Return the [x, y] coordinate for the center point of the cell that contains the specified text.  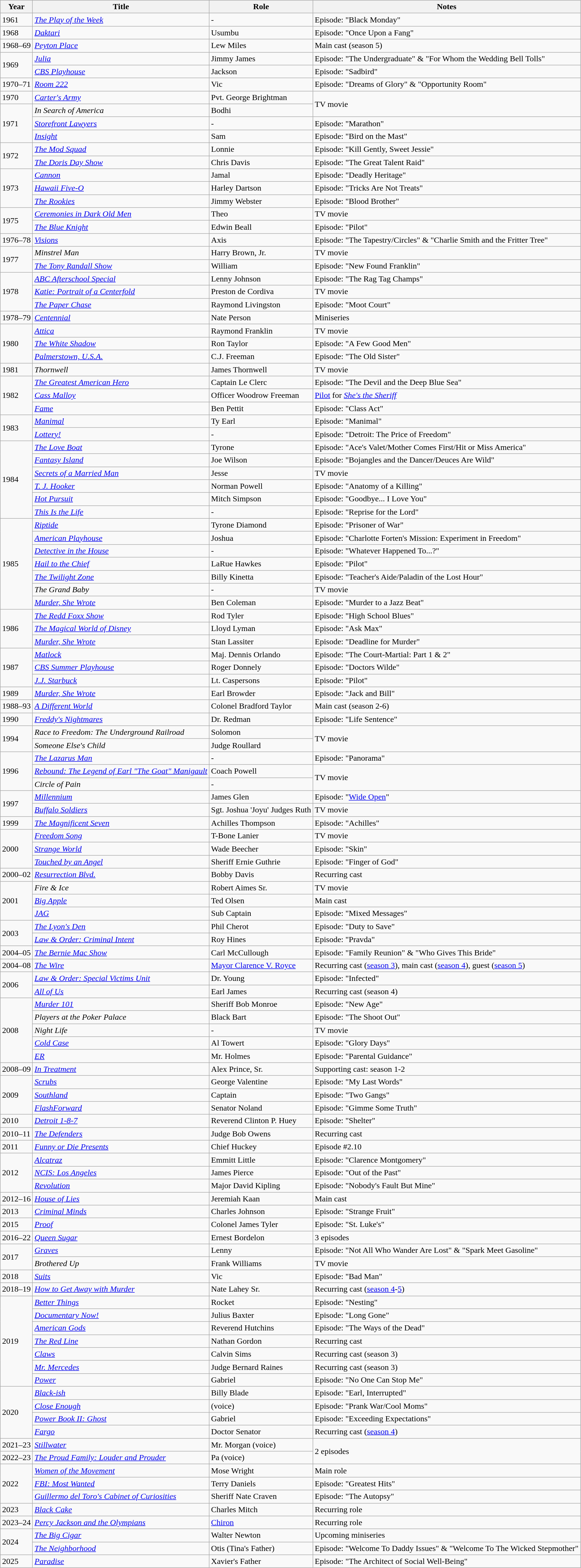
Maj. Dennis Orlando [261, 654]
Suits [121, 1276]
2010 [16, 1121]
Episode: "Charlotte Forten's Mission: Experiment in Freedom" [447, 538]
Colonel James Tyler [261, 1225]
Episode: "Long Gone" [447, 1315]
Notes [447, 7]
Cannon [121, 175]
Episode: "The Autopsy" [447, 1497]
Episode: "Doctors Wilde" [447, 667]
Sgt. Joshua 'Joyu' Judges Ruth [261, 810]
Cold Case [121, 1043]
Preston de Cordiva [261, 292]
Episode: "Bird on the Mast" [447, 136]
2004–05 [16, 952]
The Tony Randall Show [121, 266]
Percy Jackson and the Olympians [121, 1522]
Major David Kipling [261, 1185]
FlashForward [121, 1108]
Close Enough [121, 1406]
Usumbu [261, 33]
2018–19 [16, 1289]
The Wire [121, 965]
Lonnie [261, 149]
The Paper Chase [121, 305]
Bodhi [261, 110]
Episode: "Clarence Montgomery" [447, 1160]
2018 [16, 1276]
Episode: "Deadly Heritage" [447, 175]
Pa (voice) [261, 1458]
1976–78 [16, 240]
1968–69 [16, 46]
The Redd Foxx Show [121, 616]
Sheriff Ernie Guthrie [261, 862]
The Blue Knight [121, 227]
2020 [16, 1412]
ABC Afterschool Special [121, 279]
Episode: "Pravda" [447, 939]
Judge Bernard Raines [261, 1367]
Colonel Bradford Taylor [261, 706]
Episode: "Out of the Past" [447, 1173]
Jesse [261, 473]
Nate Person [261, 318]
Ben Pettit [261, 408]
Episode: "High School Blues" [447, 616]
Episode: "Bojangles and the Dancer/Deuces Are Wild" [447, 460]
Rod Tyler [261, 616]
1987 [16, 667]
Carter's Army [121, 97]
CBS Playhouse [121, 71]
Episode: "Once Upon a Fang" [447, 33]
Mitch Simpson [261, 499]
Reverend Clinton P. Huey [261, 1121]
Minstrel Man [121, 253]
Episode: "The Tapestry/Circles" & "Charlie Smith and the Fritter Tree" [447, 240]
Lenny Johnson [261, 279]
In Search of America [121, 110]
Senator Noland [261, 1108]
Jimmy James [261, 59]
Palmerstown, U.S.A. [121, 356]
Episode: "The Court-Martial: Part 1 & 2" [447, 654]
1970 [16, 97]
Proof [121, 1225]
2022 [16, 1484]
Harry Brown, Jr. [261, 253]
Queen Sugar [121, 1238]
Joe Wilson [261, 460]
Mose Wright [261, 1471]
Doctor Senator [261, 1432]
Mr. Mercedes [121, 1367]
2023–24 [16, 1522]
The Magnificent Seven [121, 823]
Storefront Lawyers [121, 123]
Hot Pursuit [121, 499]
2022–23 [16, 1458]
2013 [16, 1212]
Carl McCullough [261, 952]
Revolution [121, 1185]
Fame [121, 408]
Paradise [121, 1561]
1968 [16, 33]
2004–08 [16, 965]
James Pierce [261, 1173]
Charles Mitch [261, 1509]
Role [261, 7]
Hawaii Five-O [121, 188]
Touched by an Angel [121, 862]
Phil Cherot [261, 926]
Joshua [261, 538]
Roger Donnely [261, 667]
2000 [16, 849]
Title [121, 7]
Episode: "Moot Court" [447, 305]
Black-ish [121, 1393]
Roy Hines [261, 939]
Brothered Up [121, 1263]
1996 [16, 771]
Chris Davis [261, 162]
George Valentine [261, 1082]
In Treatment [121, 1069]
1981 [16, 369]
Ron Taylor [261, 343]
Edwin Beall [261, 227]
The Greatest American Hero [121, 383]
CBS Summer Playhouse [121, 667]
Episode: "Strange Fruit" [447, 1212]
Funny or Die Presents [121, 1147]
Episode: "The Ways of the Dead" [447, 1328]
James Thornwell [261, 369]
Walter Newton [261, 1535]
Episode: "Dreams of Glory" & "Opportunity Room" [447, 84]
Episode: "Class Act" [447, 408]
Episode: "St. Luke's" [447, 1225]
The Play of the Week [121, 20]
Episode: "The Rag Tag Champs" [447, 279]
1986 [16, 629]
Mr. Holmes [261, 1056]
Axis [261, 240]
Secrets of a Married Man [121, 473]
Episode: "The Shoot Out" [447, 1017]
2024 [16, 1542]
Black Cake [121, 1509]
The Doris Day Show [121, 162]
Ben Coleman [261, 603]
Lottery! [121, 434]
Episode: "Jack and Bill" [447, 693]
Detective in the House [121, 551]
Women of the Movement [121, 1471]
2006 [16, 985]
Pilot for She's the Sheriff [447, 395]
Strange World [121, 849]
LaRue Hawkes [261, 564]
American Gods [121, 1328]
Episode: "Ask Max" [447, 629]
Manimal [121, 421]
Power Book II: Ghost [121, 1419]
J.J. Starbuck [121, 680]
Episode: "Prisoner of War" [447, 525]
Earl James [261, 991]
The Lyon's Den [121, 926]
2012 [16, 1173]
Norman Powell [261, 486]
Jamal [261, 175]
Claws [121, 1354]
2025 [16, 1561]
Law & Order: Special Victims Unit [121, 978]
1997 [16, 804]
Millennium [121, 797]
Al Towert [261, 1043]
Freddy's Nightmares [121, 719]
Rocket [261, 1302]
1970–71 [16, 84]
Episode: "Kill Gently, Sweet Jessie" [447, 149]
Night Life [121, 1030]
Year [16, 7]
Mr. Morgan (voice) [261, 1445]
2 episodes [447, 1451]
Calvin Sims [261, 1354]
Detroit 1-8-7 [121, 1121]
1969 [16, 65]
2009 [16, 1095]
Captain [261, 1095]
Sub Captain [261, 914]
Billy Blade [261, 1393]
Episode: "Marathon" [447, 123]
A Different World [121, 706]
James Glen [261, 797]
Dr. Young [261, 978]
Episode: "Panorama" [447, 758]
Thornwell [121, 369]
Matlock [121, 654]
Race to Freedom: The Underground Railroad [121, 732]
Power [121, 1380]
Billy Kinetta [261, 577]
Episode: "The Old Sister" [447, 356]
1973 [16, 188]
Episode: "Blood Brother" [447, 201]
Riptide [121, 525]
Officer Woodrow Freeman [261, 395]
Mayor Clarence V. Royce [261, 965]
Raymond Franklin [261, 330]
3 episodes [447, 1238]
Fantasy Island [121, 460]
2001 [16, 901]
2016–22 [16, 1238]
Frank Williams [261, 1263]
Episode: "The Architect of Social Well-Being" [447, 1561]
2008–09 [16, 1069]
Episode: "Bad Man" [447, 1276]
Scrubs [121, 1082]
Robert Aimes Sr. [261, 888]
Nathan Gordon [261, 1341]
T. J. Hooker [121, 486]
JAG [121, 914]
Episode: "Teacher's Aide/Paladin of the Lost Hour" [447, 577]
Main role [447, 1471]
Miniseries [447, 318]
2011 [16, 1147]
Buffalo Soldiers [121, 810]
Graves [121, 1250]
Fargo [121, 1432]
The Red Line [121, 1341]
Episode: "Black Monday" [447, 20]
1977 [16, 259]
T-Bone Lanier [261, 836]
Episode: "Greatest Hits" [447, 1484]
American Playhouse [121, 538]
Episode: "Ace's Valet/Mother Comes First/Hit or Miss America" [447, 447]
1983 [16, 428]
Ceremonies in Dark Old Men [121, 214]
Emmitt Little [261, 1160]
Alcatraz [121, 1160]
FBI: Most Wanted [121, 1484]
Julius Baxter [261, 1315]
2000–02 [16, 875]
Black Bart [261, 1017]
Xavier's Father [261, 1561]
Episode: "Nesting" [447, 1302]
Ernest Bordelon [261, 1238]
Attica [121, 330]
Tyrone Diamond [261, 525]
Episode: "Not All Who Wander Are Lost" & "Spark Meet Gasoline" [447, 1250]
Raymond Livingston [261, 305]
Main cast (season 2-6) [447, 706]
Alex Prince, Sr. [261, 1069]
Jackson [261, 71]
Rebound: The Legend of Earl "The Goat" Manigault [121, 771]
Big Apple [121, 901]
How to Get Away with Murder [121, 1289]
Otis (Tina's Father) [261, 1548]
Episode: "No One Can Stop Me" [447, 1380]
Room 222 [121, 84]
The Twilight Zone [121, 577]
Judge Roullard [261, 745]
1978 [16, 292]
This Is the Life [121, 512]
2008 [16, 1030]
Sheriff Bob Monroe [261, 1004]
Episode: "Parental Guidance" [447, 1056]
Documentary Now! [121, 1315]
Main cast (season 5) [447, 46]
NCIS: Los Angeles [121, 1173]
Recurring cast (season 3), main cast (season 4), guest (season 5) [447, 965]
Sam [261, 136]
The Mod Squad [121, 149]
Julia [121, 59]
Players at the Poker Palace [121, 1017]
Terry Daniels [261, 1484]
The Big Cigar [121, 1535]
The Grand Baby [121, 590]
Episode: "Murder to a Jazz Beat" [447, 603]
1978–79 [16, 318]
2010–11 [16, 1134]
Harley Dartson [261, 188]
(voice) [261, 1406]
Circle of Pain [121, 784]
Episode: "Duty to Save" [447, 926]
Southland [121, 1095]
2023 [16, 1509]
Cass Malloy [121, 395]
The Defenders [121, 1134]
Wade Beecher [261, 849]
Episode: "Sadbird" [447, 71]
Episode: "Achilles" [447, 823]
Episode: "Nobody's Fault But Mine" [447, 1185]
Lloyd Lyman [261, 629]
Episode #2.10 [447, 1147]
Lenny [261, 1250]
1971 [16, 123]
Episode: "Life Sentence" [447, 719]
Stan Lassiter [261, 642]
Episode: "Two Gangs" [447, 1095]
Episode: "Prank War/Cool Moms" [447, 1406]
Daktari [121, 33]
1982 [16, 395]
1990 [16, 719]
Episode: "Family Reunion" & "Who Gives This Bride" [447, 952]
Episode: "Exceeding Expectations" [447, 1419]
Charles Johnson [261, 1212]
Fire & Ice [121, 888]
Tyrone [261, 447]
Sheriff Nate Craven [261, 1497]
1989 [16, 693]
Episode: "Gimme Some Truth" [447, 1108]
Episode: "The Devil and the Deep Blue Sea" [447, 383]
1999 [16, 823]
Episode: "Reprise for the Lord" [447, 512]
1985 [16, 564]
Nate Lahey Sr. [261, 1289]
Episode: "Finger of God" [447, 862]
Episode: "The Undergraduate" & "For Whom the Wedding Bell Tolls" [447, 59]
Episode: "Shelter" [447, 1121]
Achilles Thompson [261, 823]
1994 [16, 739]
Episode: "The Great Talent Raid" [447, 162]
2015 [16, 1225]
Resurrection Blvd. [121, 875]
2017 [16, 1257]
Solomon [261, 732]
Earl Browder [261, 693]
Reverend Hutchins [261, 1328]
Episode: "Glory Days" [447, 1043]
1980 [16, 343]
Episode: "Anatomy of a Killing" [447, 486]
Episode: "Whatever Happened To...?" [447, 551]
Episode: "Skin" [447, 849]
Jeremiah Kaan [261, 1198]
1972 [16, 156]
The White Shadow [121, 343]
2003 [16, 933]
2012–16 [16, 1198]
Theo [261, 214]
1988–93 [16, 706]
Better Things [121, 1302]
Someone Else's Child [121, 745]
Recurring cast (season 4-5) [447, 1289]
Guillermo del Toro's Cabinet of Curiosities [121, 1497]
Criminal Minds [121, 1212]
Jimmy Webster [261, 201]
Katie: Portrait of a Centerfold [121, 292]
Episode: "Tricks Are Not Treats" [447, 188]
The Magical World of Disney [121, 629]
Visions [121, 240]
Chief Huckey [261, 1147]
All of Us [121, 991]
Bobby Davis [261, 875]
Episode: "New Age" [447, 1004]
The Neighborhood [121, 1548]
C.J. Freeman [261, 356]
Episode: "Mixed Messages" [447, 914]
Episode: "A Few Good Men" [447, 343]
Murder 101 [121, 1004]
The Love Boat [121, 447]
The Lazarus Man [121, 758]
Lew Miles [261, 46]
Peyton Place [121, 46]
Pvt. George Brightman [261, 97]
Ty Earl [261, 421]
Stillwater [121, 1445]
1961 [16, 20]
William [261, 266]
Dr. Redman [261, 719]
Freedom Song [121, 836]
Episode: "My Last Words" [447, 1082]
2019 [16, 1341]
Episode: "Deadline for Murder" [447, 642]
The Rookies [121, 201]
Lt. Caspersons [261, 680]
Chiron [261, 1522]
The Bernie Mac Show [121, 952]
Upcoming miniseries [447, 1535]
Episode: "Wide Open" [447, 797]
Law & Order: Criminal Intent [121, 939]
Episode: "Welcome To Daddy Issues" & "Welcome To The Wicked Stepmother" [447, 1548]
2021–23 [16, 1445]
ER [121, 1056]
Episode: "Manimal" [447, 421]
Insight [121, 136]
1984 [16, 480]
The Proud Family: Louder and Prouder [121, 1458]
Hail to the Chief [121, 564]
1975 [16, 221]
Episode: "Detroit: The Price of Freedom" [447, 434]
Episode: "New Found Franklin" [447, 266]
Episode: "Infected" [447, 978]
Coach Powell [261, 771]
Episode: "Earl, Interrupted" [447, 1393]
House of Lies [121, 1198]
Ted Olsen [261, 901]
Judge Bob Owens [261, 1134]
Centennial [121, 318]
Supporting cast: season 1-2 [447, 1069]
Episode: "Goodbye... I Love You" [447, 499]
Captain Le Clerc [261, 383]
